Output the (X, Y) coordinate of the center of the cell containing the given text.  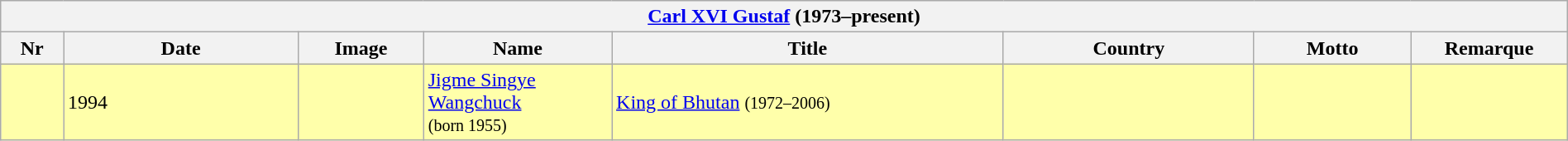
Remarque (1489, 48)
Country (1128, 48)
Image (361, 48)
Jigme Singye Wangchuck(born 1955) (518, 102)
Nr (32, 48)
King of Bhutan (1972–2006) (808, 102)
1994 (181, 102)
Title (808, 48)
Date (181, 48)
Carl XVI Gustaf (1973–present) (784, 17)
Motto (1331, 48)
Name (518, 48)
